Find where the given text appears and provide that cell's center as [x, y] coordinate. 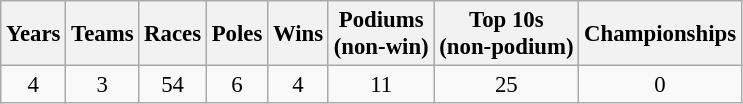
Championships [660, 34]
6 [236, 85]
11 [381, 85]
Top 10s(non-podium) [506, 34]
Teams [102, 34]
Poles [236, 34]
Wins [298, 34]
0 [660, 85]
Races [173, 34]
54 [173, 85]
3 [102, 85]
Podiums(non-win) [381, 34]
Years [34, 34]
25 [506, 85]
